Return (x, y) of the center of cell containing provided text 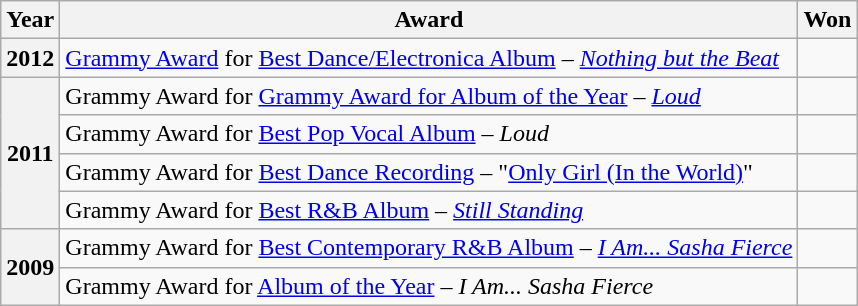
Grammy Award for Best R&B Album – Still Standing (429, 210)
Grammy Award for Best Dance Recording – "Only Girl (In the World)" (429, 172)
Grammy Award for Best Contemporary R&B Album – I Am... Sasha Fierce (429, 248)
Year (30, 20)
Award (429, 20)
2009 (30, 267)
2011 (30, 153)
Grammy Award for Best Dance/Electronica Album – Nothing but the Beat (429, 58)
Grammy Award for Album of the Year – I Am... Sasha Fierce (429, 286)
2012 (30, 58)
Won (828, 20)
Grammy Award for Grammy Award for Album of the Year – Loud (429, 96)
Grammy Award for Best Pop Vocal Album – Loud (429, 134)
